Determine the (X, Y) coordinate at the center of the cell enclosing the given text.  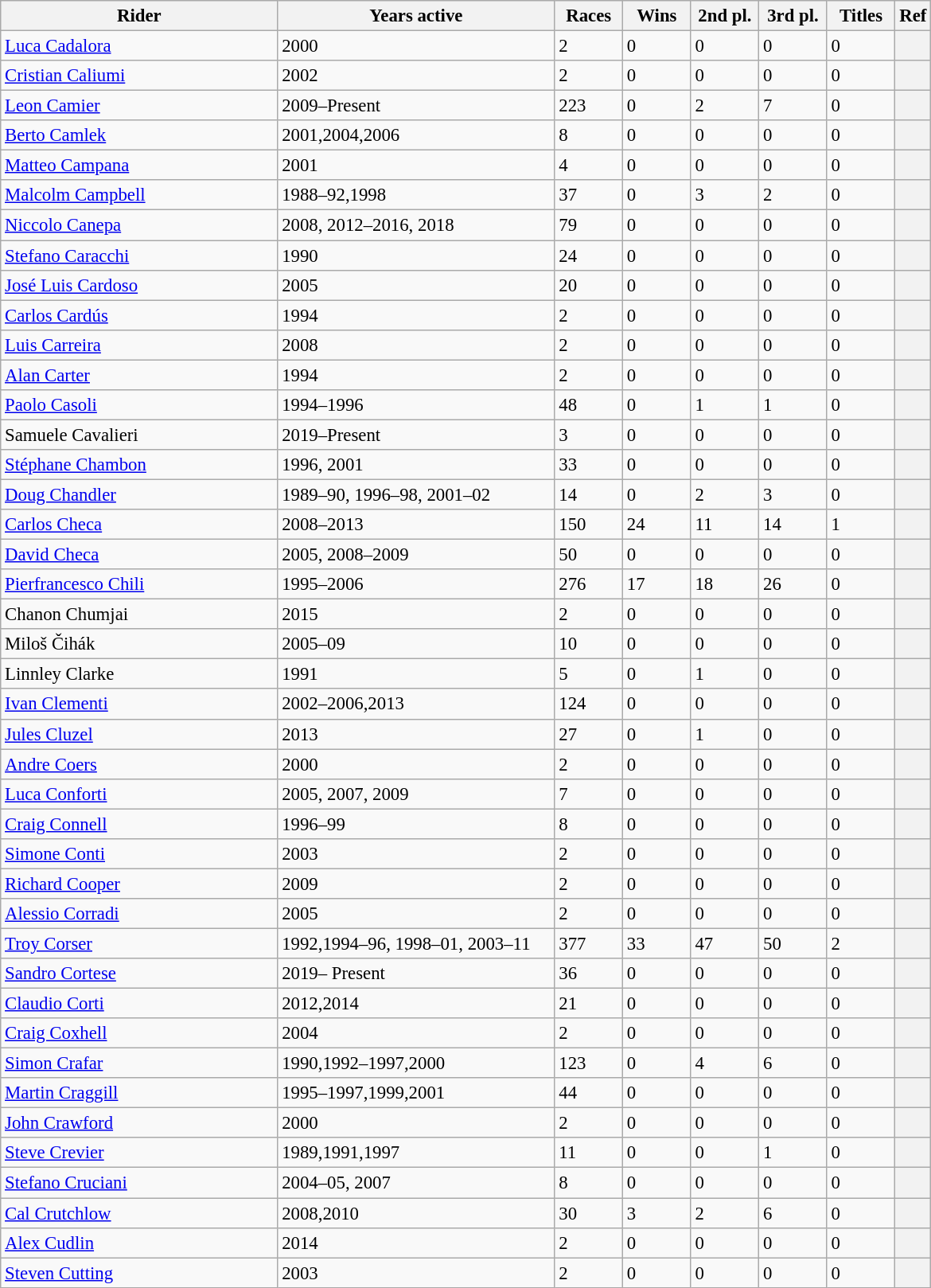
2004 (416, 1033)
Years active (416, 16)
Rider (139, 16)
Simone Conti (139, 854)
2014 (416, 1243)
1996–99 (416, 824)
2005–09 (416, 644)
30 (589, 1213)
27 (589, 734)
Richard Cooper (139, 884)
Samuele Cavalieri (139, 435)
Miloš Čihák (139, 644)
Cal Crutchlow (139, 1213)
1990,1992–1997,2000 (416, 1064)
2001 (416, 166)
36 (589, 974)
3rd pl. (793, 16)
2002–2006,2013 (416, 704)
Races (589, 16)
2nd pl. (725, 16)
1992,1994–96, 1998–01, 2003–11 (416, 943)
David Checa (139, 555)
1988–92,1998 (416, 195)
2009–Present (416, 106)
Malcolm Campbell (139, 195)
Craig Coxhell (139, 1033)
5 (589, 674)
John Crawford (139, 1123)
20 (589, 285)
Alex Cudlin (139, 1243)
Steven Cutting (139, 1273)
Andre Coers (139, 764)
Craig Connell (139, 824)
Claudio Corti (139, 1004)
Simon Crafar (139, 1064)
2002 (416, 76)
2019– Present (416, 974)
2008 (416, 345)
Chanon Chumjai (139, 615)
377 (589, 943)
Pierfrancesco Chili (139, 584)
2012,2014 (416, 1004)
1995–2006 (416, 584)
Alan Carter (139, 375)
2004–05, 2007 (416, 1183)
Berto Camlek (139, 135)
10 (589, 644)
Titles (861, 16)
Luis Carreira (139, 345)
1990 (416, 256)
21 (589, 1004)
47 (725, 943)
1989,1991,1997 (416, 1153)
26 (793, 584)
2009 (416, 884)
Linnley Clarke (139, 674)
Martin Craggill (139, 1093)
Wins (657, 16)
Stéphane Chambon (139, 465)
Jules Cluzel (139, 734)
Stefano Cruciani (139, 1183)
1989–90, 1996–98, 2001–02 (416, 494)
Luca Cadalora (139, 46)
Matteo Campana (139, 166)
Paolo Casoli (139, 405)
Alessio Corradi (139, 914)
Troy Corser (139, 943)
276 (589, 584)
Niccolo Canepa (139, 225)
Ref (913, 16)
Luca Conforti (139, 794)
48 (589, 405)
1994–1996 (416, 405)
1991 (416, 674)
18 (725, 584)
150 (589, 525)
2001,2004,2006 (416, 135)
2013 (416, 734)
Carlos Checa (139, 525)
2005, 2008–2009 (416, 555)
1995–1997,1999,2001 (416, 1093)
123 (589, 1064)
Ivan Clementi (139, 704)
Cristian Caliumi (139, 76)
Stefano Caracchi (139, 256)
2008,2010 (416, 1213)
Leon Camier (139, 106)
44 (589, 1093)
2008–2013 (416, 525)
2005, 2007, 2009 (416, 794)
José Luis Cardoso (139, 285)
2015 (416, 615)
2008, 2012–2016, 2018 (416, 225)
1996, 2001 (416, 465)
17 (657, 584)
Steve Crevier (139, 1153)
2019–Present (416, 435)
Doug Chandler (139, 494)
79 (589, 225)
37 (589, 195)
Sandro Cortese (139, 974)
Carlos Cardús (139, 315)
124 (589, 704)
223 (589, 106)
